Identify which cell holds the provided text, then report its (X, Y) central coordinate. 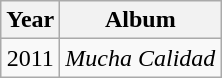
2011 (30, 58)
Year (30, 20)
Album (140, 20)
Mucha Calidad (140, 58)
